Find where the given text appears and provide that cell's center as (x, y) coordinate. 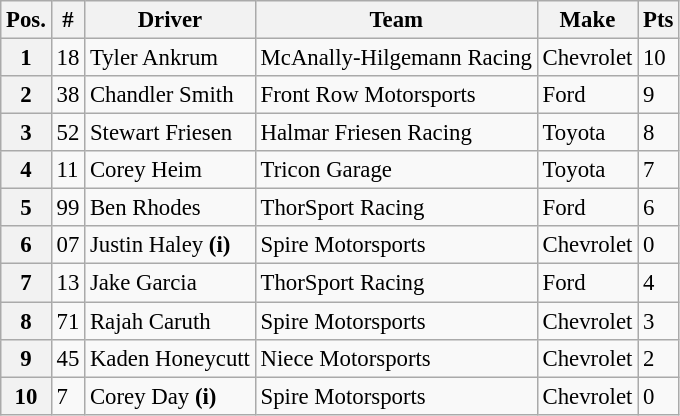
# (68, 20)
Kaden Honeycutt (170, 358)
Halmar Friesen Racing (396, 133)
13 (68, 283)
Make (587, 20)
38 (68, 95)
Corey Heim (170, 170)
Pos. (26, 20)
Jake Garcia (170, 283)
99 (68, 208)
11 (68, 170)
Driver (170, 20)
Rajah Caruth (170, 321)
Chandler Smith (170, 95)
07 (68, 245)
5 (26, 208)
McAnally-Hilgemann Racing (396, 58)
52 (68, 133)
Front Row Motorsports (396, 95)
Tricon Garage (396, 170)
Pts (658, 20)
Corey Day (i) (170, 396)
Ben Rhodes (170, 208)
Tyler Ankrum (170, 58)
Team (396, 20)
71 (68, 321)
Stewart Friesen (170, 133)
18 (68, 58)
45 (68, 358)
Justin Haley (i) (170, 245)
Niece Motorsports (396, 358)
1 (26, 58)
